Identify which cell holds the provided text, then report its (X, Y) central coordinate. 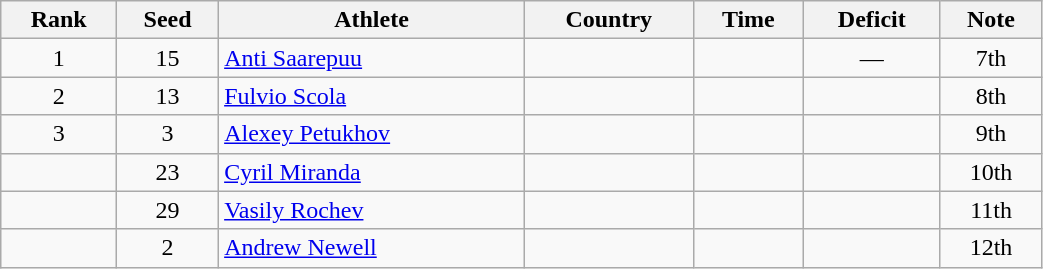
9th (991, 134)
Vasily Rochev (372, 210)
Athlete (372, 20)
10th (991, 172)
Time (748, 20)
Rank (59, 20)
23 (168, 172)
Cyril Miranda (372, 172)
Deficit (872, 20)
8th (991, 96)
Andrew Newell (372, 248)
13 (168, 96)
7th (991, 58)
Seed (168, 20)
Alexey Petukhov (372, 134)
Fulvio Scola (372, 96)
— (872, 58)
1 (59, 58)
12th (991, 248)
Anti Saarepuu (372, 58)
15 (168, 58)
Note (991, 20)
11th (991, 210)
29 (168, 210)
Country (608, 20)
